Find where the given text appears and provide that cell's center as (x, y) coordinate. 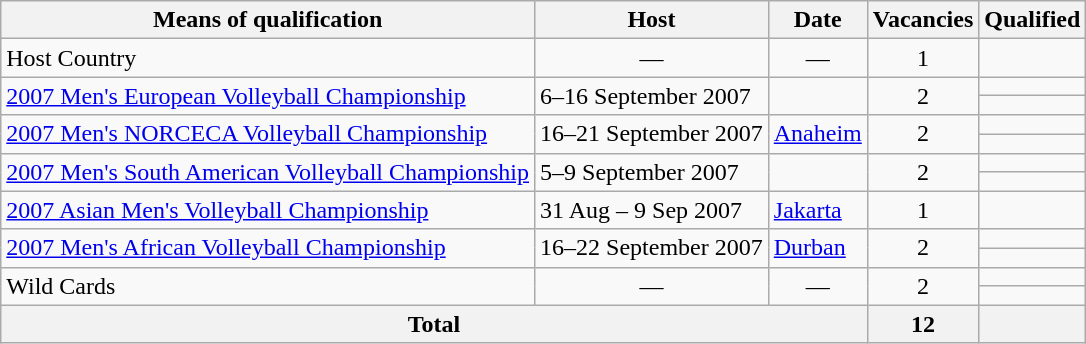
Wild Cards (268, 286)
2007 Men's South American Volleyball Championship (268, 172)
2007 Men's African Volleyball Championship (268, 248)
16–21 September 2007 (652, 134)
Host (652, 20)
2007 Men's European Volleyball Championship (268, 96)
5–9 September 2007 (652, 172)
Means of qualification (268, 20)
2007 Asian Men's Volleyball Championship (268, 210)
Date (818, 20)
Qualified (1032, 20)
2007 Men's NORCECA Volleyball Championship (268, 134)
16–22 September 2007 (652, 248)
Durban (818, 248)
— (652, 58)
Jakarta (818, 210)
31 Aug – 9 Sep 2007 (652, 210)
Total (434, 324)
6–16 September 2007 (652, 96)
Anaheim (818, 134)
Vacancies (923, 20)
12 (923, 324)
Host Country (268, 58)
